Return (X, Y) of the center of cell containing provided text 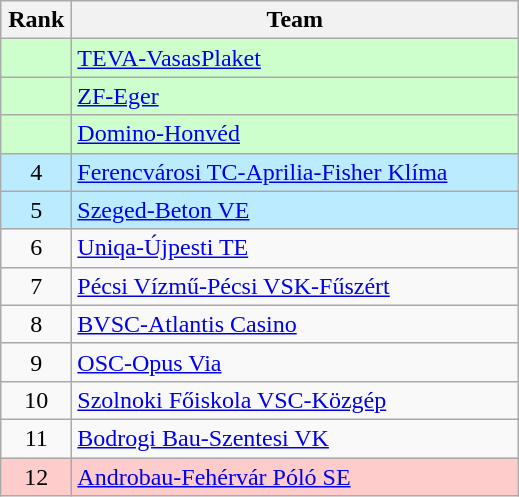
Androbau-Fehérvár Póló SE (295, 477)
TEVA-VasasPlaket (295, 58)
ZF-Eger (295, 96)
12 (36, 477)
4 (36, 172)
8 (36, 324)
5 (36, 210)
6 (36, 248)
Pécsi Vízmű-Pécsi VSK-Fűszért (295, 286)
Szeged-Beton VE (295, 210)
Uniqa-Újpesti TE (295, 248)
11 (36, 438)
Ferencvárosi TC-Aprilia-Fisher Klíma (295, 172)
OSC-Opus Via (295, 362)
Team (295, 20)
7 (36, 286)
9 (36, 362)
BVSC-Atlantis Casino (295, 324)
Bodrogi Bau-Szentesi VK (295, 438)
10 (36, 400)
Rank (36, 20)
Szolnoki Főiskola VSC-Közgép (295, 400)
Domino-Honvéd (295, 134)
